Extract the [X, Y] coordinate from the center of the cell holding the provided text.  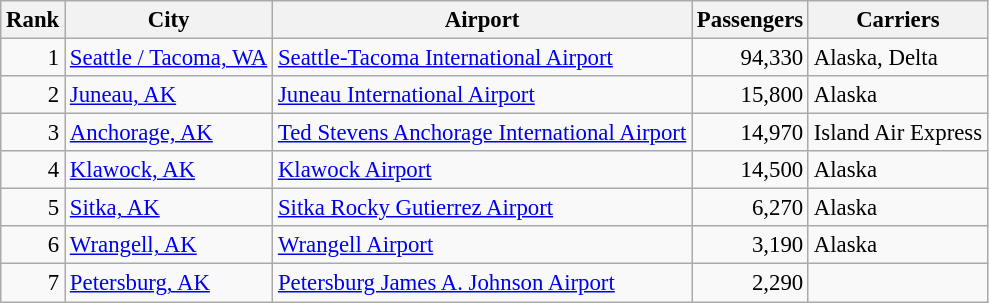
6,270 [750, 208]
4 [33, 170]
14,970 [750, 133]
Wrangell, AK [169, 245]
Seattle / Tacoma, WA [169, 58]
Passengers [750, 20]
Klawock, AK [169, 170]
15,800 [750, 95]
Seattle-Tacoma International Airport [482, 58]
94,330 [750, 58]
Alaska, Delta [898, 58]
Sitka Rocky Gutierrez Airport [482, 208]
Sitka, AK [169, 208]
7 [33, 283]
City [169, 20]
Petersburg James A. Johnson Airport [482, 283]
Airport [482, 20]
Petersburg, AK [169, 283]
Rank [33, 20]
2 [33, 95]
Anchorage, AK [169, 133]
1 [33, 58]
2,290 [750, 283]
Klawock Airport [482, 170]
6 [33, 245]
5 [33, 208]
14,500 [750, 170]
3,190 [750, 245]
Carriers [898, 20]
Wrangell Airport [482, 245]
Island Air Express [898, 133]
Juneau International Airport [482, 95]
Juneau, AK [169, 95]
Ted Stevens Anchorage International Airport [482, 133]
3 [33, 133]
